Capture the cell that displays the provided text and extract its (x, y) central coordinate. 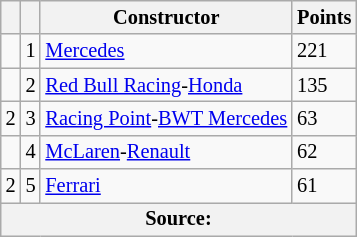
61 (324, 186)
221 (324, 51)
McLaren-Renault (166, 152)
Mercedes (166, 51)
Ferrari (166, 186)
3 (31, 118)
Red Bull Racing-Honda (166, 85)
1 (31, 51)
Constructor (166, 17)
Points (324, 17)
4 (31, 152)
5 (31, 186)
62 (324, 152)
63 (324, 118)
Source: (178, 219)
Racing Point-BWT Mercedes (166, 118)
135 (324, 85)
